Return [x, y] of the center of cell containing provided text 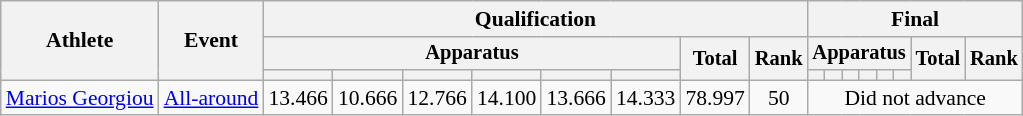
Final [914, 19]
14.100 [506, 98]
10.666 [368, 98]
50 [779, 98]
12.766 [436, 98]
Marios Georgiou [80, 98]
14.333 [646, 98]
All-around [212, 98]
Did not advance [914, 98]
Athlete [80, 40]
Event [212, 40]
Qualification [535, 19]
78.997 [714, 98]
13.466 [298, 98]
13.666 [576, 98]
